Output the (x, y) coordinate of the center of the cell containing the given text.  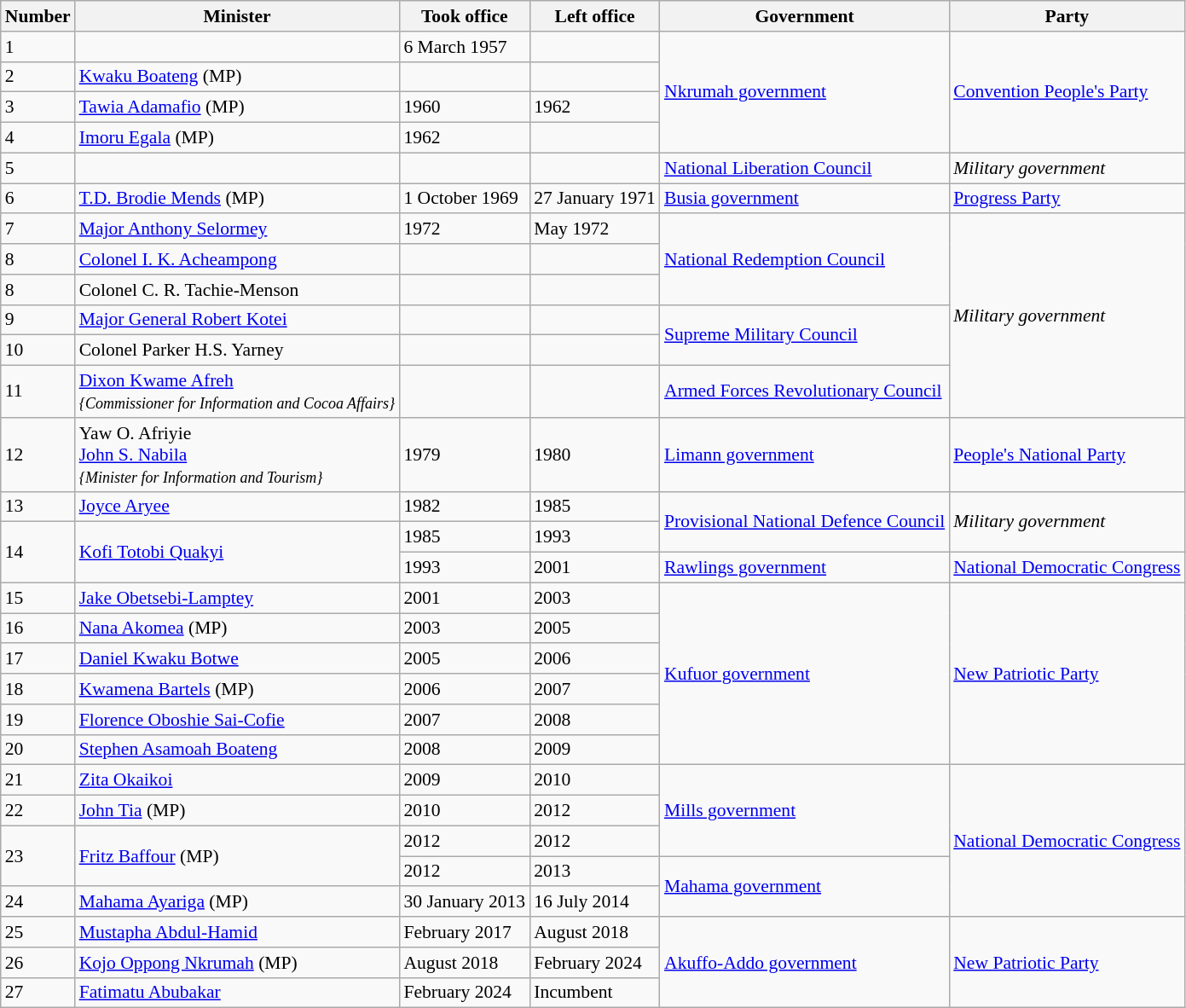
May 1972 (595, 229)
Imoru Egala (MP) (237, 138)
Supreme Military Council (805, 334)
Busia government (805, 199)
6 (38, 199)
Fatimatu Abubakar (237, 993)
1980 (595, 455)
2 (38, 77)
Limann government (805, 455)
Jake Obetsebi-Lamptey (237, 598)
6 March 1957 (464, 47)
Akuffo-Addo government (805, 962)
1982 (464, 507)
Fritz Baffour (MP) (237, 856)
T.D. Brodie Mends (MP) (237, 199)
Rawlings government (805, 568)
Incumbent (595, 993)
Joyce Aryee (237, 507)
Dixon Kwame Afreh{Commissioner for Information and Cocoa Affairs} (237, 392)
9 (38, 320)
Mahama Ayariga (MP) (237, 902)
21 (38, 780)
18 (38, 689)
16 (38, 629)
14 (38, 553)
Number (38, 16)
27 (38, 993)
27 January 1971 (595, 199)
26 (38, 963)
Yaw O. AfriyieJohn S. Nabila{Minister for Information and Tourism} (237, 455)
16 July 2014 (595, 902)
Kojo Oppong Nkrumah (MP) (237, 963)
1979 (464, 455)
Minister (237, 16)
Tawia Adamafio (MP) (237, 107)
Mills government (805, 810)
Convention People's Party (1067, 92)
Colonel C. R. Tachie-Menson (237, 290)
Major Anthony Selormey (237, 229)
3 (38, 107)
Kwaku Boateng (MP) (237, 77)
24 (38, 902)
13 (38, 507)
Colonel Parker H.S. Yarney (237, 350)
Daniel Kwaku Botwe (237, 659)
19 (38, 720)
1972 (464, 229)
17 (38, 659)
4 (38, 138)
National Redemption Council (805, 259)
Party (1067, 16)
25 (38, 932)
15 (38, 598)
Zita Okaikoi (237, 780)
Nana Akomea (MP) (237, 629)
Kofi Totobi Quakyi (237, 553)
People's National Party (1067, 455)
Kwamena Bartels (MP) (237, 689)
Armed Forces Revolutionary Council (805, 392)
Colonel I. K. Acheampong (237, 259)
Major General Robert Kotei (237, 320)
National Liberation Council (805, 168)
30 January 2013 (464, 902)
2013 (595, 872)
23 (38, 856)
Progress Party (1067, 199)
Left office (595, 16)
John Tia (MP) (237, 811)
Government (805, 16)
7 (38, 229)
5 (38, 168)
Stephen Asamoah Boateng (237, 750)
Florence Oboshie Sai-Cofie (237, 720)
Provisional National Defence Council (805, 522)
February 2017 (464, 932)
11 (38, 392)
1 October 1969 (464, 199)
Mahama government (805, 887)
1960 (464, 107)
Nkrumah government (805, 92)
Kufuor government (805, 674)
10 (38, 350)
22 (38, 811)
Mustapha Abdul-Hamid (237, 932)
1 (38, 47)
20 (38, 750)
12 (38, 455)
Took office (464, 16)
